Return the [x, y] coordinate for the center point of the cell that contains the specified text.  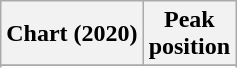
Chart (2020) [72, 34]
Peakposition [189, 34]
